Identify which cell holds the provided text, then report its [x, y] central coordinate. 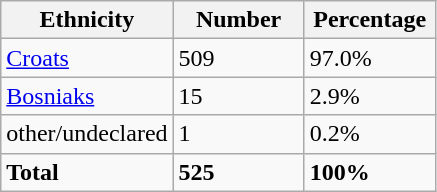
Croats [87, 58]
Total [87, 172]
100% [370, 172]
Bosniaks [87, 96]
2.9% [370, 96]
15 [238, 96]
Number [238, 20]
Percentage [370, 20]
97.0% [370, 58]
other/undeclared [87, 134]
0.2% [370, 134]
525 [238, 172]
Ethnicity [87, 20]
509 [238, 58]
1 [238, 134]
